For the text-containing cell, return its midpoint in [x, y] coordinate format. 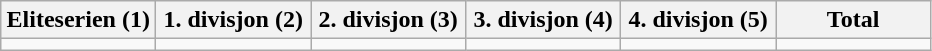
1. divisjon (2) [234, 20]
3. divisjon (4) [544, 20]
4. divisjon (5) [698, 20]
Eliteserien (1) [78, 20]
2. divisjon (3) [388, 20]
Total [854, 20]
